Extract the (x, y) coordinate from the center of the cell holding the provided text.  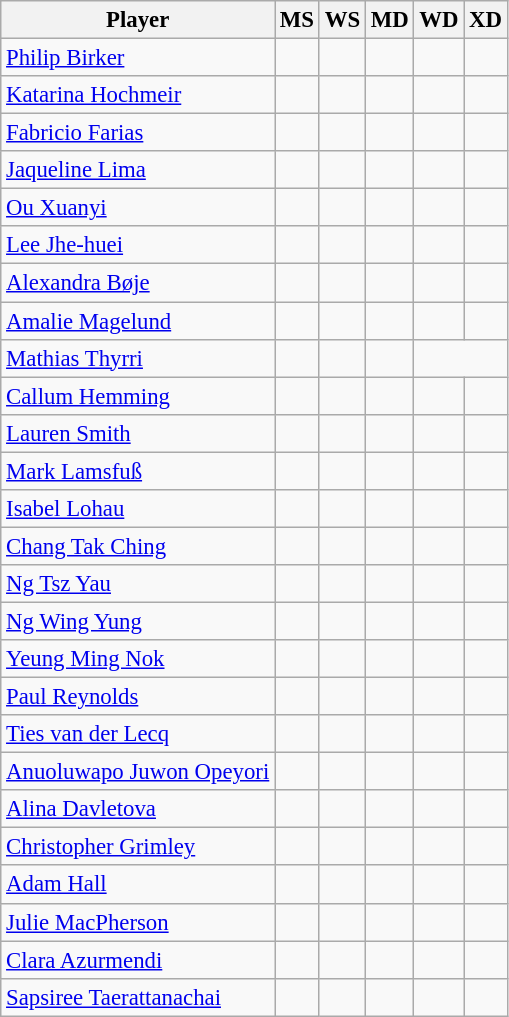
Sapsiree Taerattanachai (138, 997)
Clara Azurmendi (138, 960)
Philip Birker (138, 58)
Chang Tak Ching (138, 546)
WD (439, 20)
Mathias Thyrri (138, 358)
MS (298, 20)
Katarina Hochmeir (138, 95)
Lauren Smith (138, 433)
Anuoluwapo Juwon Opeyori (138, 772)
WS (342, 20)
Player (138, 20)
Amalie Magelund (138, 321)
Julie MacPherson (138, 922)
Fabricio Farias (138, 133)
XD (486, 20)
MD (390, 20)
Ng Tsz Yau (138, 584)
Paul Reynolds (138, 697)
Isabel Lohau (138, 509)
Lee Jhe-huei (138, 245)
Christopher Grimley (138, 847)
Adam Hall (138, 885)
Yeung Ming Nok (138, 659)
Alexandra Bøje (138, 283)
Jaqueline Lima (138, 170)
Alina Davletova (138, 809)
Callum Hemming (138, 396)
Ties van der Lecq (138, 734)
Ou Xuanyi (138, 208)
Ng Wing Yung (138, 621)
Mark Lamsfuß (138, 471)
